Output the [X, Y] coordinate of the center of the cell containing the given text.  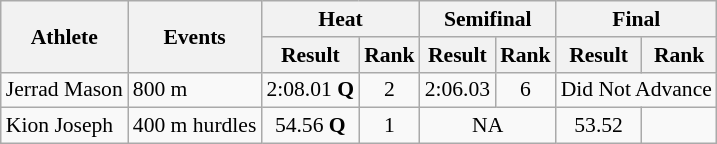
6 [526, 90]
2:06.03 [458, 90]
2 [390, 90]
800 m [195, 90]
NA [488, 126]
53.52 [599, 126]
Semifinal [488, 19]
Events [195, 36]
1 [390, 126]
Athlete [64, 36]
Did Not Advance [636, 90]
Jerrad Mason [64, 90]
400 m hurdles [195, 126]
Heat [340, 19]
Kion Joseph [64, 126]
2:08.01 Q [310, 90]
Final [636, 19]
54.56 Q [310, 126]
